Search for the cell housing the specified text and yield its (X, Y) center coordinate. 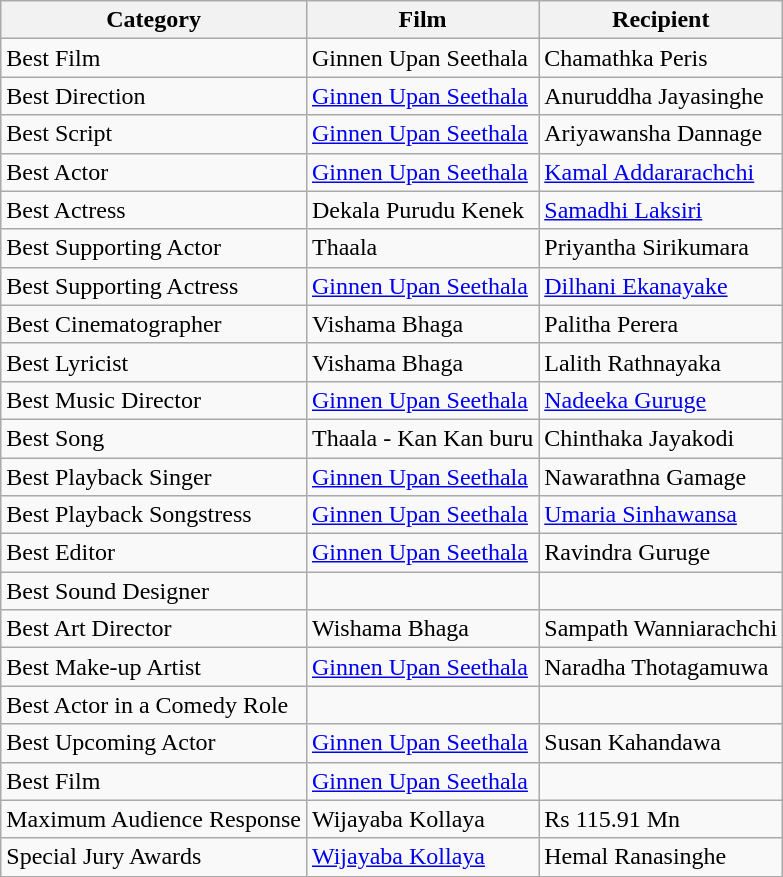
Chinthaka Jayakodi (661, 438)
Wishama Bhaga (422, 629)
Best Sound Designer (154, 591)
Best Playback Songstress (154, 515)
Best Actor in a Comedy Role (154, 705)
Best Song (154, 438)
Best Actor (154, 172)
Best Playback Singer (154, 477)
Best Cinematographer (154, 324)
Best Supporting Actor (154, 248)
Rs 115.91 Mn (661, 819)
Ravindra Guruge (661, 553)
Nadeeka Guruge (661, 400)
Best Lyricist (154, 362)
Best Supporting Actress (154, 286)
Best Script (154, 134)
Best Make-up Artist (154, 667)
Hemal Ranasinghe (661, 857)
Palitha Perera (661, 324)
Naradha Thotagamuwa (661, 667)
Ariyawansha Dannage (661, 134)
Dekala Purudu Kenek (422, 210)
Thaala (422, 248)
Category (154, 20)
Film (422, 20)
Best Art Director (154, 629)
Dilhani Ekanayake (661, 286)
Lalith Rathnayaka (661, 362)
Kamal Addararachchi (661, 172)
Sampath Wanniarachchi (661, 629)
Recipient (661, 20)
Umaria Sinhawansa (661, 515)
Best Editor (154, 553)
Best Upcoming Actor (154, 743)
Chamathka Peris (661, 58)
Anuruddha Jayasinghe (661, 96)
Best Music Director (154, 400)
Best Direction (154, 96)
Susan Kahandawa (661, 743)
Special Jury Awards (154, 857)
Nawarathna Gamage (661, 477)
Priyantha Sirikumara (661, 248)
Maximum Audience Response (154, 819)
Samadhi Laksiri (661, 210)
Best Actress (154, 210)
Thaala - Kan Kan buru (422, 438)
